Determine the [x, y] coordinate at the center of the cell enclosing the given text.  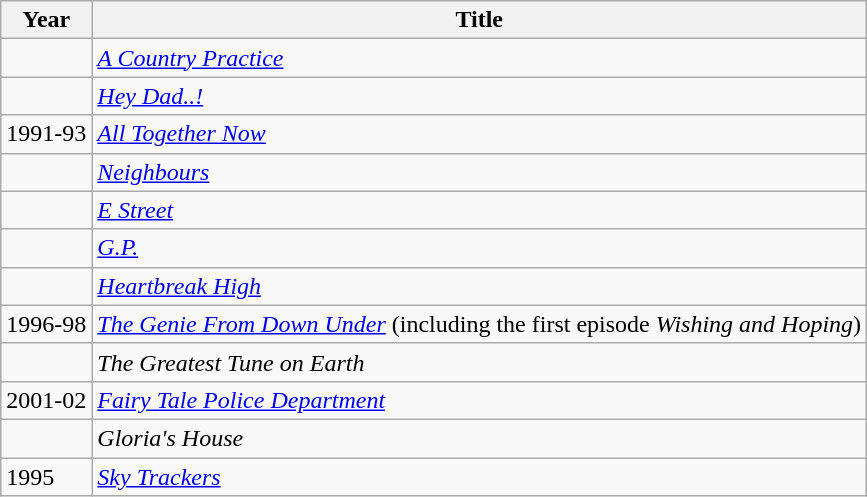
2001-02 [46, 400]
Hey Dad..! [480, 96]
The Genie From Down Under (including the first episode Wishing and Hoping) [480, 324]
Title [480, 20]
Fairy Tale Police Department [480, 400]
Year [46, 20]
A Country Practice [480, 58]
1996-98 [46, 324]
Sky Trackers [480, 477]
Neighbours [480, 172]
G.P. [480, 248]
1995 [46, 477]
All Together Now [480, 134]
Gloria's House [480, 438]
Heartbreak High [480, 286]
The Greatest Tune on Earth [480, 362]
1991-93 [46, 134]
E Street [480, 210]
